Capture the cell that displays the provided text and extract its (x, y) central coordinate. 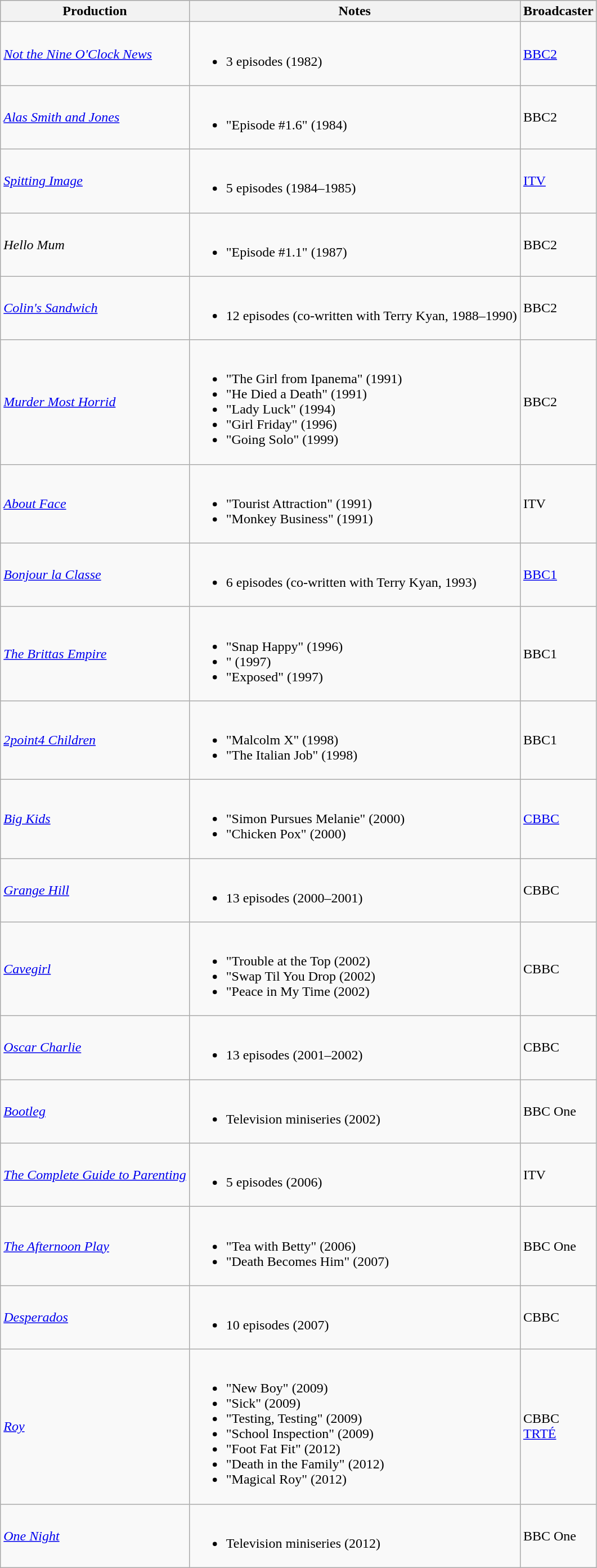
"Simon Pursues Melanie" (2000)"Chicken Pox" (2000) (354, 819)
13 episodes (2001–2002) (354, 1048)
"Trouble at the Top (2002)"Swap Til You Drop (2002)"Peace in My Time (2002) (354, 969)
CBBCTRTÉ (558, 1427)
2point4 Children (95, 740)
"Malcolm X" (1998)"The Italian Job" (1998) (354, 740)
5 episodes (2006) (354, 1175)
One Night (95, 1536)
Grange Hill (95, 890)
The Afternoon Play (95, 1246)
"Tourist Attraction" (1991)"Monkey Business" (1991) (354, 504)
Alas Smith and Jones (95, 117)
"Episode #1.6" (1984) (354, 117)
Oscar Charlie (95, 1048)
"The Girl from Ipanema" (1991)"He Died a Death" (1991)"Lady Luck" (1994)"Girl Friday" (1996)"Going Solo" (1999) (354, 402)
"Tea with Betty" (2006)"Death Becomes Him" (2007) (354, 1246)
Hello Mum (95, 244)
6 episodes (co-written with Terry Kyan, 1993) (354, 575)
Television miniseries (2002) (354, 1112)
12 episodes (co-written with Terry Kyan, 1988–1990) (354, 308)
Big Kids (95, 819)
Murder Most Horrid (95, 402)
5 episodes (1984–1985) (354, 181)
Spitting Image (95, 181)
The Brittas Empire (95, 654)
Not the Nine O'Clock News (95, 54)
Broadcaster (558, 11)
Production (95, 11)
"Snap Happy" (1996)" (1997)"Exposed" (1997) (354, 654)
About Face (95, 504)
Colin's Sandwich (95, 308)
Television miniseries (2012) (354, 1536)
10 episodes (2007) (354, 1318)
The Complete Guide to Parenting (95, 1175)
Desperados (95, 1318)
Cavegirl (95, 969)
Bootleg (95, 1112)
Bonjour la Classe (95, 575)
3 episodes (1982) (354, 54)
"New Boy" (2009)"Sick" (2009)"Testing, Testing" (2009)"School Inspection" (2009)"Foot Fat Fit" (2012)"Death in the Family" (2012)"Magical Roy" (2012) (354, 1427)
Roy (95, 1427)
"Episode #1.1" (1987) (354, 244)
13 episodes (2000–2001) (354, 890)
Notes (354, 11)
